Detect which cell encompasses the target text, then output its [x, y] center coordinate. 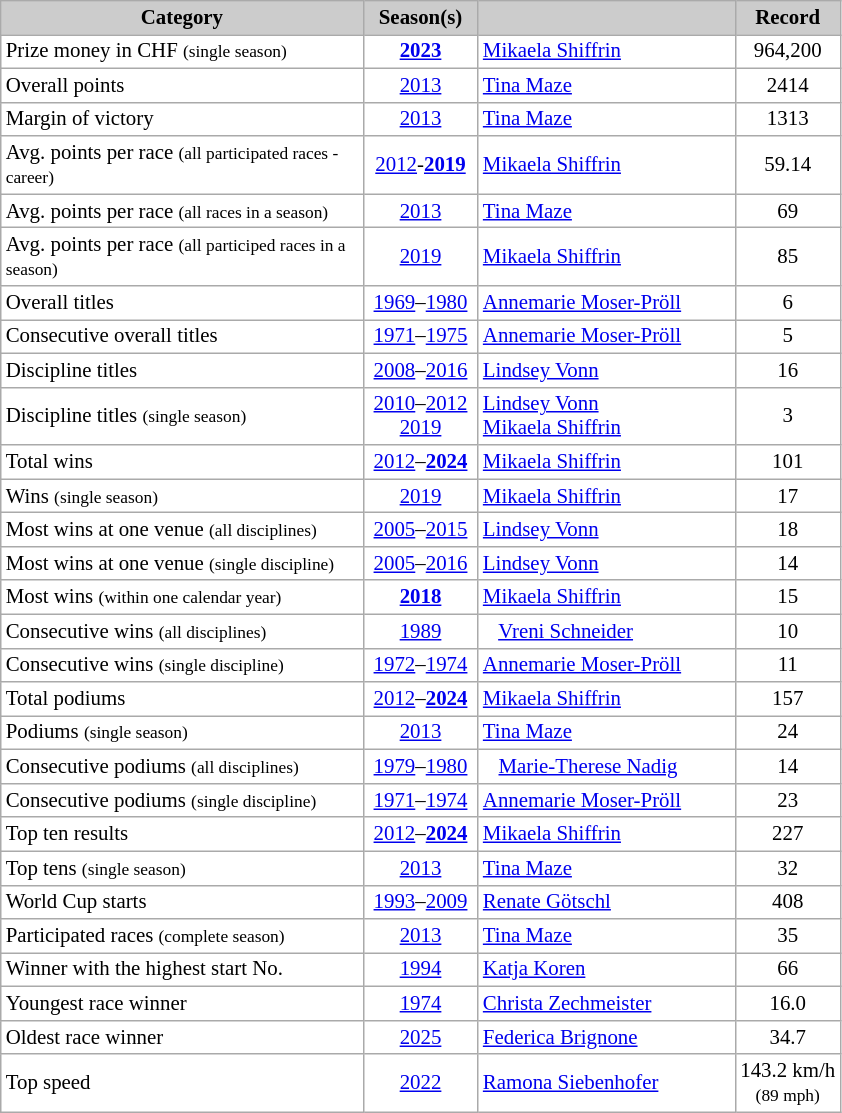
Marie-Therese Nadig [606, 767]
69 [788, 211]
Consecutive wins (single discipline) [182, 665]
Winner with the highest start No. [182, 970]
15 [788, 597]
Category [182, 18]
1979–1980 [420, 767]
Avg. points per race (all participed races in a season) [182, 257]
Top tens (single season) [182, 868]
1971–1974 [420, 800]
Participated races (complete season) [182, 936]
Margin of victory [182, 119]
1994 [420, 970]
66 [788, 970]
143.2 km/h(89 mph) [788, 1083]
10 [788, 631]
5 [788, 336]
Total wins [182, 462]
Discipline titles [182, 370]
Most wins at one venue (single discipline) [182, 563]
Discipline titles (single season) [182, 416]
Avg. points per race (all participated races - career) [182, 165]
1313 [788, 119]
227 [788, 834]
Record [788, 18]
3 [788, 416]
2012-2019 [420, 165]
Consecutive overall titles [182, 336]
Consecutive wins (all disciplines) [182, 631]
2023 [420, 51]
Federica Brignone [606, 1037]
17 [788, 496]
6 [788, 303]
59.14 [788, 165]
Overall titles [182, 303]
1989 [420, 631]
85 [788, 257]
2414 [788, 85]
2022 [420, 1083]
Top ten results [182, 834]
2010–20122019 [420, 416]
1969–1980 [420, 303]
1971–1975 [420, 336]
2008–2016 [420, 370]
1993–2009 [420, 902]
Overall points [182, 85]
18 [788, 530]
Oldest race winner [182, 1037]
Podiums (single season) [182, 733]
Ramona Siebenhofer [606, 1083]
16 [788, 370]
2005–2016 [420, 563]
Renate Götschl [606, 902]
Season(s) [420, 18]
Most wins (within one calendar year) [182, 597]
24 [788, 733]
Consecutive podiums (all disciplines) [182, 767]
11 [788, 665]
2025 [420, 1037]
Wins (single season) [182, 496]
Most wins at one venue (all disciplines) [182, 530]
1974 [420, 1003]
Prize money in CHF (single season) [182, 51]
World Cup starts [182, 902]
964,200 [788, 51]
34.7 [788, 1037]
408 [788, 902]
101 [788, 462]
2005–2015 [420, 530]
Katja Koren [606, 970]
16.0 [788, 1003]
1972–1974 [420, 665]
Avg. points per race (all races in a season) [182, 211]
Lindsey Vonn Mikaela Shiffrin [606, 416]
Christa Zechmeister [606, 1003]
23 [788, 800]
32 [788, 868]
Youngest race winner [182, 1003]
Total podiums [182, 699]
157 [788, 699]
Consecutive podiums (single discipline) [182, 800]
Top speed [182, 1083]
2018 [420, 597]
Vreni Schneider [606, 631]
35 [788, 936]
